Locate the cell with the specified text and output its (X, Y) center coordinate. 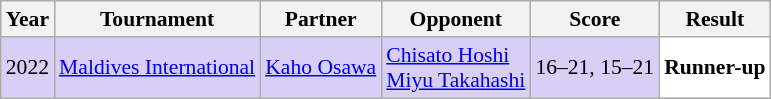
Chisato Hoshi Miyu Takahashi (456, 68)
Tournament (157, 19)
Maldives International (157, 68)
Result (714, 19)
Score (594, 19)
Opponent (456, 19)
16–21, 15–21 (594, 68)
Kaho Osawa (320, 68)
Runner-up (714, 68)
2022 (28, 68)
Year (28, 19)
Partner (320, 19)
